Find where the given text appears and provide that cell's center as [X, Y] coordinate. 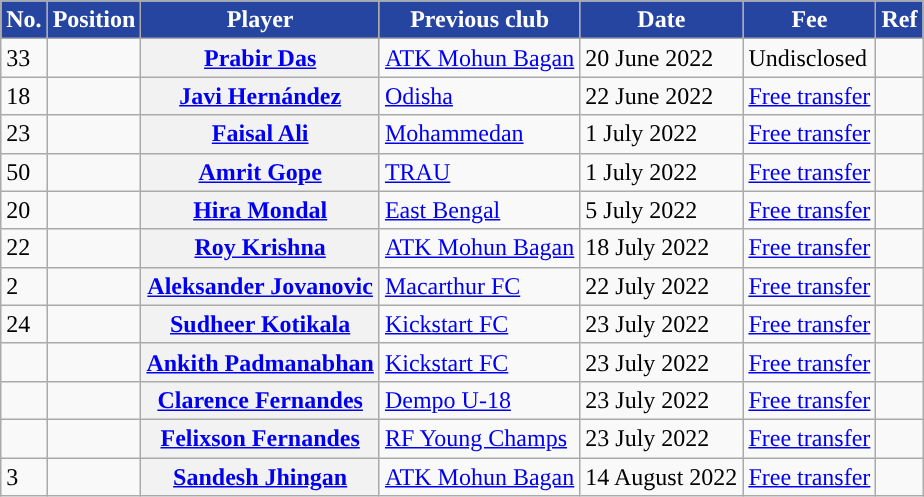
TRAU [479, 172]
Roy Krishna [260, 248]
Previous club [479, 20]
Clarence Fernandes [260, 400]
Aleksander Jovanovic [260, 286]
Fee [810, 20]
Ref [900, 20]
33 [24, 58]
3 [24, 477]
No. [24, 20]
14 August 2022 [662, 477]
Faisal Ali [260, 134]
Macarthur FC [479, 286]
Sudheer Kotikala [260, 324]
RF Young Champs [479, 438]
2 [24, 286]
Mohammedan [479, 134]
Amrit Gope [260, 172]
Odisha [479, 96]
24 [24, 324]
Hira Mondal [260, 210]
20 [24, 210]
Undisclosed [810, 58]
5 July 2022 [662, 210]
East Bengal [479, 210]
20 June 2022 [662, 58]
Dempo U-18 [479, 400]
22 July 2022 [662, 286]
Date [662, 20]
Sandesh Jhingan [260, 477]
Prabir Das [260, 58]
50 [24, 172]
18 [24, 96]
18 July 2022 [662, 248]
Ankith Padmanabhan [260, 362]
Javi Hernández [260, 96]
Player [260, 20]
Felixson Fernandes [260, 438]
22 June 2022 [662, 96]
22 [24, 248]
23 [24, 134]
Position [94, 20]
